Find where the given text appears and provide that cell's center as [X, Y] coordinate. 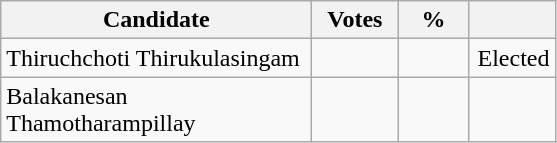
Balakanesan Thamotharampillay [156, 110]
Thiruchchoti Thirukulasingam [156, 58]
Candidate [156, 20]
Votes [355, 20]
Elected [512, 58]
% [434, 20]
